Extract the (x, y) coordinate from the center of the cell holding the provided text.  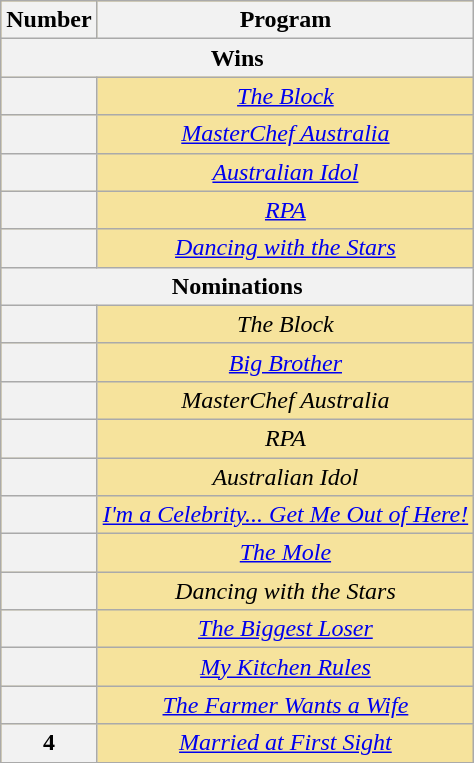
Nominations (238, 286)
The Biggest Loser (286, 629)
Program (286, 20)
The Mole (286, 553)
I'm a Celebrity... Get Me Out of Here! (286, 515)
Wins (238, 58)
The Farmer Wants a Wife (286, 705)
Number (49, 20)
My Kitchen Rules (286, 667)
Big Brother (286, 362)
4 (49, 743)
Married at First Sight (286, 743)
